Pinpoint the cell where the given text exists, returning its [x, y] midpoint coordinate. 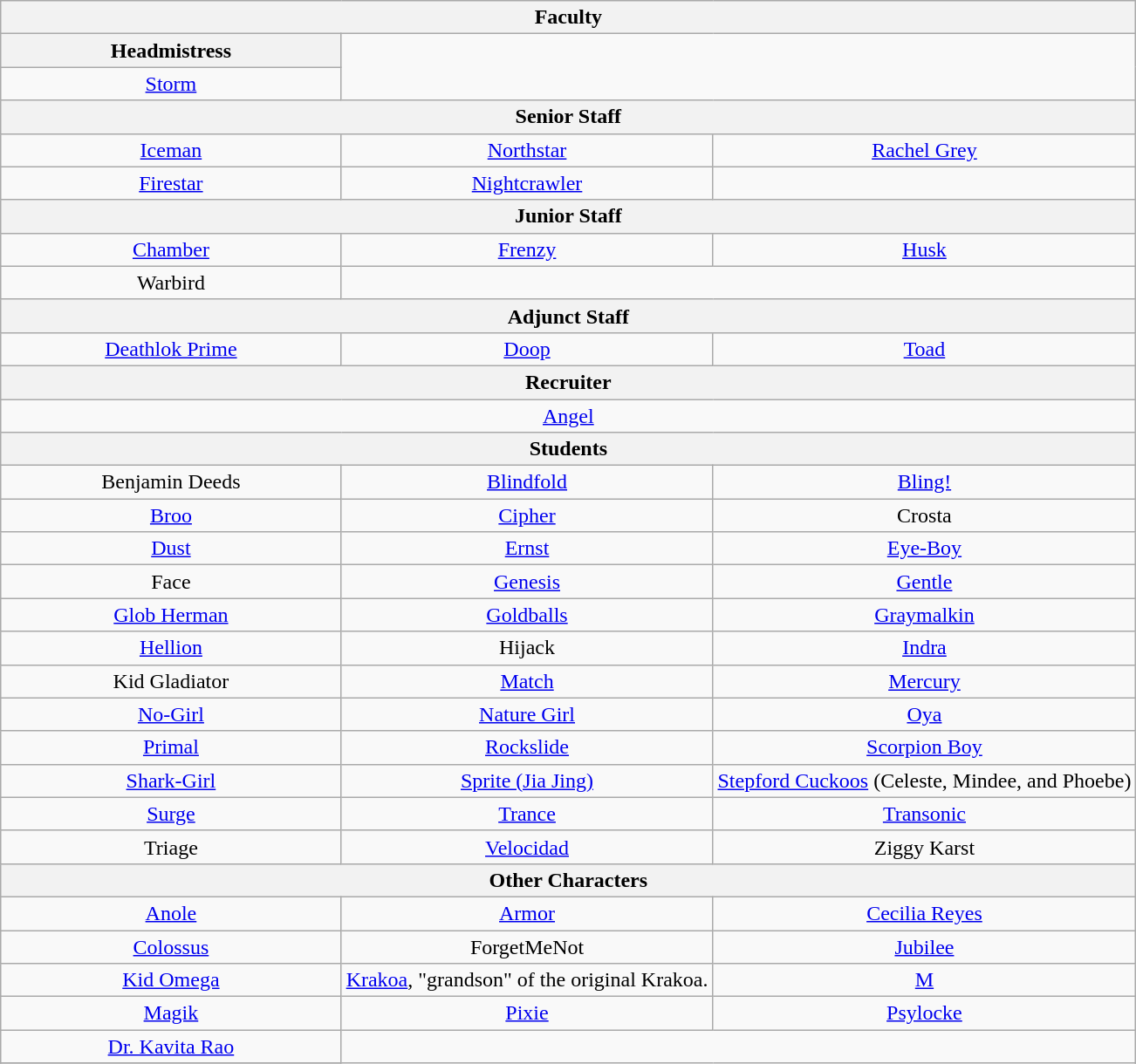
Velocidad [527, 847]
Ziggy Karst [925, 847]
Goldballs [527, 615]
Recruiter [569, 382]
Deathlok Prime [171, 349]
Magik [171, 1013]
Face [171, 582]
Eye-Boy [925, 549]
Sprite (Jia Jing) [527, 781]
Doop [527, 349]
Rockslide [527, 747]
Hijack [527, 648]
Scorpion Boy [925, 747]
Armor [527, 913]
Trance [527, 814]
Krakoa, "grandson" of the original Krakoa. [527, 980]
Surge [171, 814]
Frenzy [527, 249]
Graymalkin [925, 615]
Senior Staff [569, 117]
Cecilia Reyes [925, 913]
Faculty [569, 17]
Husk [925, 249]
Northstar [527, 150]
Junior Staff [569, 216]
Broo [171, 515]
Cipher [527, 515]
Iceman [171, 150]
Adjunct Staff [569, 316]
Gentle [925, 582]
Genesis [527, 582]
Nightcrawler [527, 183]
Anole [171, 913]
ForgetMeNot [527, 946]
Other Characters [569, 880]
Headmistress [171, 51]
Shark-Girl [171, 781]
Indra [925, 648]
Stepford Cuckoos (Celeste, Mindee, and Phoebe) [925, 781]
Primal [171, 747]
Toad [925, 349]
Kid Gladiator [171, 681]
Benjamin Deeds [171, 482]
Pixie [527, 1013]
Mercury [925, 681]
Ernst [527, 549]
Match [527, 681]
Oya [925, 714]
Crosta [925, 515]
Firestar [171, 183]
No-Girl [171, 714]
Dust [171, 549]
Colossus [171, 946]
Rachel Grey [925, 150]
Transonic [925, 814]
Psylocke [925, 1013]
Dr. Kavita Rao [171, 1047]
Warbird [171, 283]
Angel [569, 416]
Bling! [925, 482]
Jubilee [925, 946]
Glob Herman [171, 615]
Students [569, 449]
Hellion [171, 648]
Triage [171, 847]
Nature Girl [527, 714]
Kid Omega [171, 980]
Storm [171, 84]
Chamber [171, 249]
M [925, 980]
Blindfold [527, 482]
